Capture the cell that displays the provided text and extract its [x, y] central coordinate. 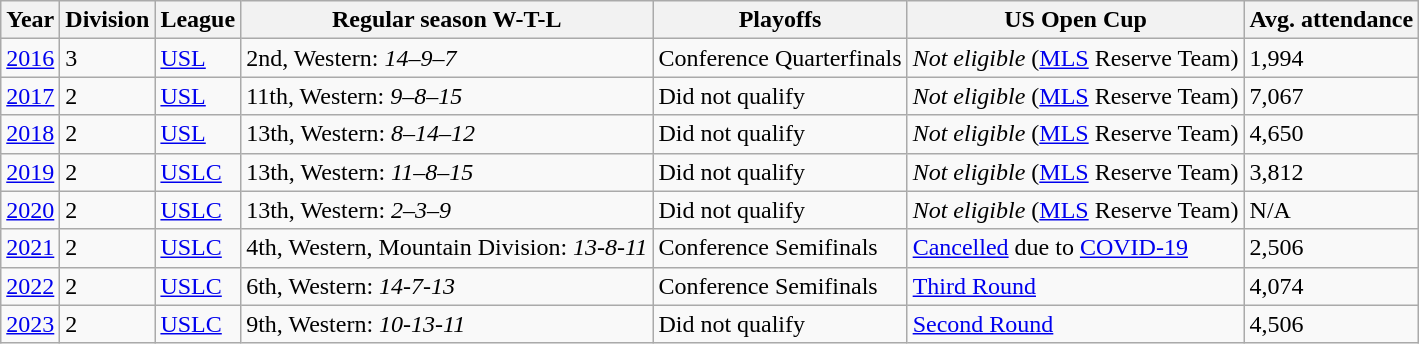
7,067 [1332, 96]
11th, Western: 9–8–15 [447, 96]
2018 [30, 134]
League [198, 20]
Regular season W-T-L [447, 20]
2016 [30, 58]
2017 [30, 96]
1,994 [1332, 58]
Division [108, 20]
6th, Western: 14-7-13 [447, 286]
3,812 [1332, 172]
Conference Quarterfinals [780, 58]
Cancelled due to COVID-19 [1076, 248]
Second Round [1076, 324]
US Open Cup [1076, 20]
2020 [30, 210]
4th, Western, Mountain Division: 13-8-11 [447, 248]
N/A [1332, 210]
2022 [30, 286]
2019 [30, 172]
Playoffs [780, 20]
9th, Western: 10-13-11 [447, 324]
4,650 [1332, 134]
2,506 [1332, 248]
13th, Western: 2–3–9 [447, 210]
2023 [30, 324]
Third Round [1076, 286]
4,074 [1332, 286]
Year [30, 20]
3 [108, 58]
2021 [30, 248]
Avg. attendance [1332, 20]
2nd, Western: 14–9–7 [447, 58]
13th, Western: 8–14–12 [447, 134]
4,506 [1332, 324]
13th, Western: 11–8–15 [447, 172]
